Search for the cell housing the specified text and yield its (X, Y) center coordinate. 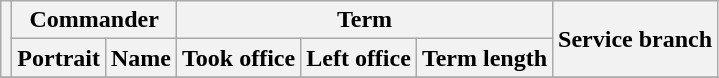
Name (140, 58)
Took office (239, 58)
Service branch (636, 39)
Commander (94, 20)
Term (365, 20)
Left office (359, 58)
Portrait (59, 58)
Term length (484, 58)
